Capture the cell that displays the provided text and extract its (X, Y) central coordinate. 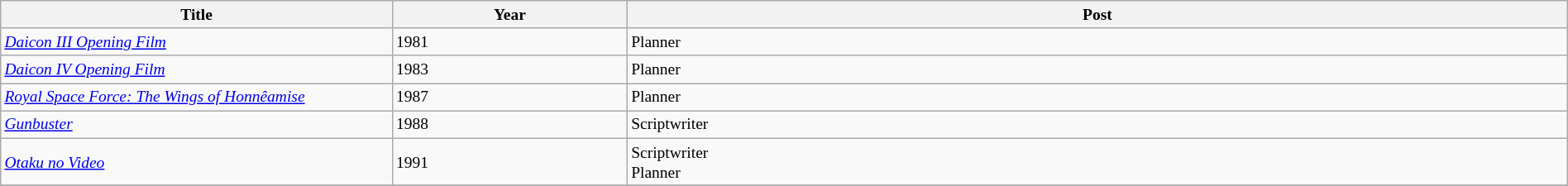
1981 (509, 41)
Daicon IV Opening Film (197, 69)
Year (509, 15)
Daicon III Opening Film (197, 41)
Post (1098, 15)
1983 (509, 69)
Title (197, 15)
1987 (509, 98)
Gunbuster (197, 124)
1988 (509, 124)
1991 (509, 162)
ScriptwriterPlanner (1098, 162)
Otaku no Video (197, 162)
Royal Space Force: The Wings of Honnêamise (197, 98)
Scriptwriter (1098, 124)
